Provide the [x, y] coordinate of the cell's center where the given text is located.  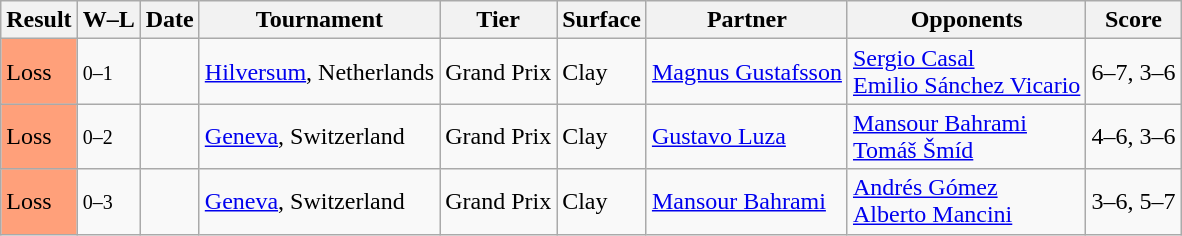
Date [170, 20]
W–L [108, 20]
4–6, 3–6 [1134, 136]
Andrés Gómez Alberto Mancini [966, 202]
Score [1134, 20]
Tournament [319, 20]
3–6, 5–7 [1134, 202]
0–2 [108, 136]
Mansour Bahrami [746, 202]
6–7, 3–6 [1134, 72]
Magnus Gustafsson [746, 72]
Surface [602, 20]
Tier [498, 20]
Hilversum, Netherlands [319, 72]
0–3 [108, 202]
Gustavo Luza [746, 136]
Sergio Casal Emilio Sánchez Vicario [966, 72]
Result [39, 20]
0–1 [108, 72]
Mansour Bahrami Tomáš Šmíd [966, 136]
Opponents [966, 20]
Partner [746, 20]
